Locate the cell with the specified text and output its (x, y) center coordinate. 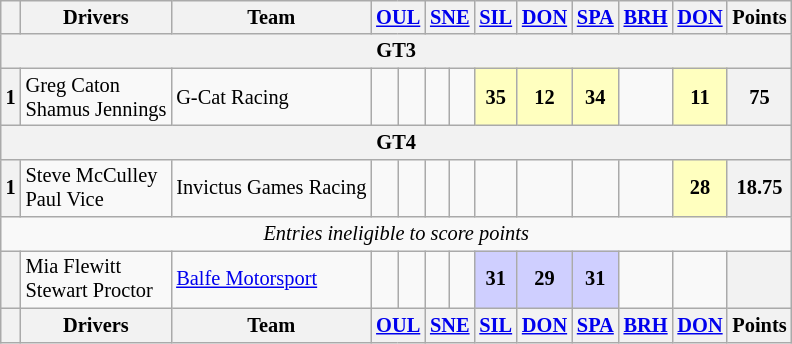
Mia Flewitt Stewart Proctor (96, 279)
Greg Caton Shamus Jennings (96, 97)
35 (496, 97)
18.75 (759, 188)
11 (700, 97)
28 (700, 188)
Invictus Games Racing (271, 188)
G-Cat Racing (271, 97)
29 (544, 279)
GT4 (396, 142)
GT3 (396, 51)
75 (759, 97)
Steve McCulley Paul Vice (96, 188)
Balfe Motorsport (271, 279)
Entries ineligible to score points (396, 234)
34 (596, 97)
12 (544, 97)
